Scan for the cell matching the given text and deliver its (X, Y) coordinate at center. 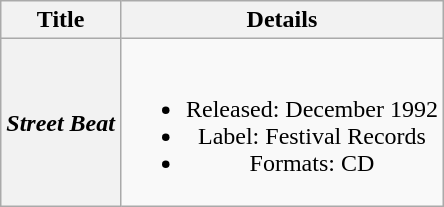
Title (61, 20)
Released: December 1992Label: Festival RecordsFormats: CD (282, 122)
Details (282, 20)
Street Beat (61, 122)
